For the text-containing cell, return its midpoint in [x, y] coordinate format. 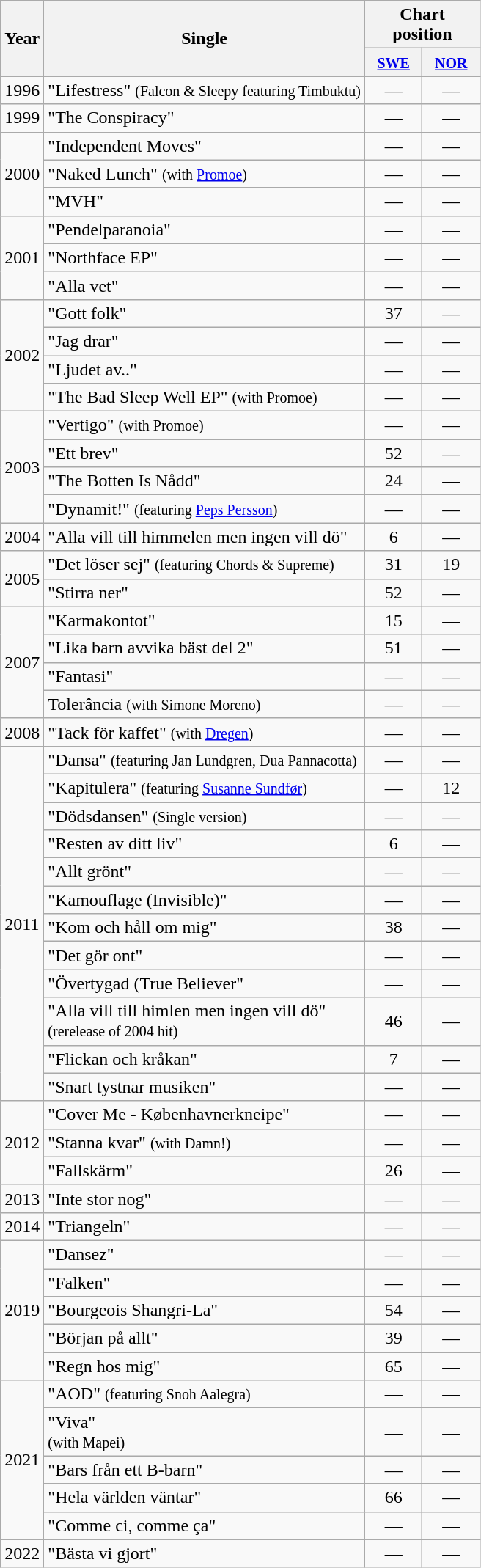
"Ett brev" [205, 453]
39 [393, 1338]
"Naked Lunch" (with Promoe) [205, 174]
2019 [22, 1310]
"Fantasi" [205, 676]
"Jag drar" [205, 341]
"Hela världen väntar" [205, 1498]
SWE [393, 62]
"Regn hos mig" [205, 1366]
"The Conspiracy" [205, 118]
"Pendelparanoia" [205, 230]
"Övertygad (True Believer" [205, 983]
2011 [22, 923]
2012 [22, 1143]
2022 [22, 1553]
"Alla vill till himlen men ingen vill dö"(rerelease of 2004 hit) [205, 1021]
"Viva"(with Mapei) [205, 1432]
"Dödsdansen" (Single version) [205, 816]
"Allt grönt" [205, 872]
"Stanna kvar" (with Damn!) [205, 1143]
2002 [22, 355]
"The Botten Is Nådd" [205, 481]
2005 [22, 579]
Single [205, 38]
12 [452, 788]
"Början på allt" [205, 1338]
1996 [22, 90]
26 [393, 1170]
2000 [22, 174]
2004 [22, 537]
15 [393, 620]
37 [393, 313]
"Resten av ditt liv" [205, 844]
"Dansa" (featuring Jan Lundgren, Dua Pannacotta) [205, 760]
"Karmakontot" [205, 620]
24 [393, 481]
46 [393, 1021]
"MVH" [205, 202]
"AOD" (featuring Snoh Aalegra) [205, 1394]
"Independent Moves" [205, 146]
"Alla vet" [205, 285]
"Det gör ont" [205, 956]
"Cover Me - Københavnerkneipe" [205, 1115]
2003 [22, 467]
"Vertigo" (with Promoe) [205, 425]
"Ljudet av.." [205, 369]
"Lika barn avvika bäst del 2" [205, 648]
"Triangeln" [205, 1226]
"Inte stor nog" [205, 1198]
"Dynamit!" (featuring Peps Persson) [205, 509]
"Fallskärm" [205, 1170]
"Bästa vi gjort" [205, 1553]
Tolerância (with Simone Moreno) [205, 704]
2001 [22, 257]
"Stirra ner" [205, 593]
NOR [452, 62]
"Snart tystnar musiken" [205, 1087]
7 [393, 1059]
"Lifestress" (Falcon & Sleepy featuring Timbuktu) [205, 90]
1999 [22, 118]
"Comme ci, comme ça" [205, 1525]
"Kapitulera" (featuring Susanne Sundfør) [205, 788]
2013 [22, 1198]
"Alla vill till himmelen men ingen vill dö" [205, 537]
65 [393, 1366]
"Falken" [205, 1283]
"Flickan och kråkan" [205, 1059]
2007 [22, 662]
31 [393, 565]
"Gott folk" [205, 313]
2008 [22, 732]
"The Bad Sleep Well EP" (with Promoe) [205, 398]
2021 [22, 1459]
"Dansez" [205, 1254]
"Kamouflage (Invisible)" [205, 900]
"Tack för kaffet" (with Dregen) [205, 732]
"Kom och håll om mig" [205, 928]
"Bars från ett B-barn" [205, 1470]
19 [452, 565]
Year [22, 38]
"Det löser sej" (featuring Chords & Supreme) [205, 565]
Chart position [422, 25]
"Northface EP" [205, 257]
54 [393, 1311]
38 [393, 928]
"Bourgeois Shangri-La" [205, 1311]
51 [393, 648]
2014 [22, 1226]
66 [393, 1498]
